Find where the given text appears and provide that cell's center as (x, y) coordinate. 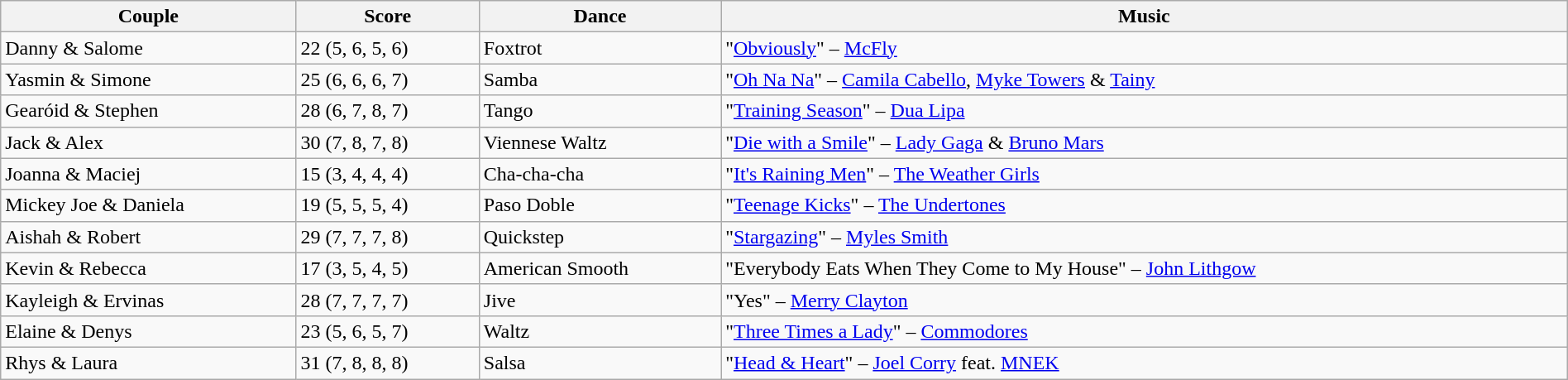
Viennese Waltz (600, 142)
"Everybody Eats When They Come to My House" – John Lithgow (1145, 268)
28 (7, 7, 7, 7) (387, 300)
Gearóid & Stephen (149, 111)
"Teenage Kicks" – The Undertones (1145, 205)
19 (5, 5, 5, 4) (387, 205)
"Head & Heart" – Joel Corry feat. MNEK (1145, 363)
Samba (600, 79)
Jack & Alex (149, 142)
"Three Times a Lady" – Commodores (1145, 331)
Couple (149, 17)
Joanna & Maciej (149, 174)
Mickey Joe & Daniela (149, 205)
Yasmin & Simone (149, 79)
Danny & Salome (149, 48)
17 (3, 5, 4, 5) (387, 268)
"Obviously" – McFly (1145, 48)
Salsa (600, 363)
"Training Season" – Dua Lipa (1145, 111)
Elaine & Denys (149, 331)
28 (6, 7, 8, 7) (387, 111)
22 (5, 6, 5, 6) (387, 48)
Tango (600, 111)
"Yes" – Merry Clayton (1145, 300)
15 (3, 4, 4, 4) (387, 174)
23 (5, 6, 5, 7) (387, 331)
31 (7, 8, 8, 8) (387, 363)
American Smooth (600, 268)
Aishah & Robert (149, 237)
Dance (600, 17)
Paso Doble (600, 205)
Foxtrot (600, 48)
Waltz (600, 331)
Cha-cha-cha (600, 174)
29 (7, 7, 7, 8) (387, 237)
Kevin & Rebecca (149, 268)
30 (7, 8, 7, 8) (387, 142)
Jive (600, 300)
Rhys & Laura (149, 363)
25 (6, 6, 6, 7) (387, 79)
"It's Raining Men" – The Weather Girls (1145, 174)
"Stargazing" – Myles Smith (1145, 237)
"Die with a Smile" – Lady Gaga & Bruno Mars (1145, 142)
Score (387, 17)
Music (1145, 17)
Kayleigh & Ervinas (149, 300)
Quickstep (600, 237)
"Oh Na Na" – Camila Cabello, Myke Towers & Tainy (1145, 79)
